Return [X, Y] of the center of cell containing provided text 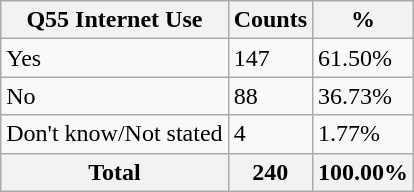
147 [270, 58]
100.00% [364, 172]
Don't know/Not stated [114, 134]
240 [270, 172]
No [114, 96]
88 [270, 96]
1.77% [364, 134]
Total [114, 172]
Counts [270, 20]
61.50% [364, 58]
36.73% [364, 96]
4 [270, 134]
Yes [114, 58]
% [364, 20]
Q55 Internet Use [114, 20]
